Return the (X, Y) coordinate for the center point of the cell that contains the specified text.  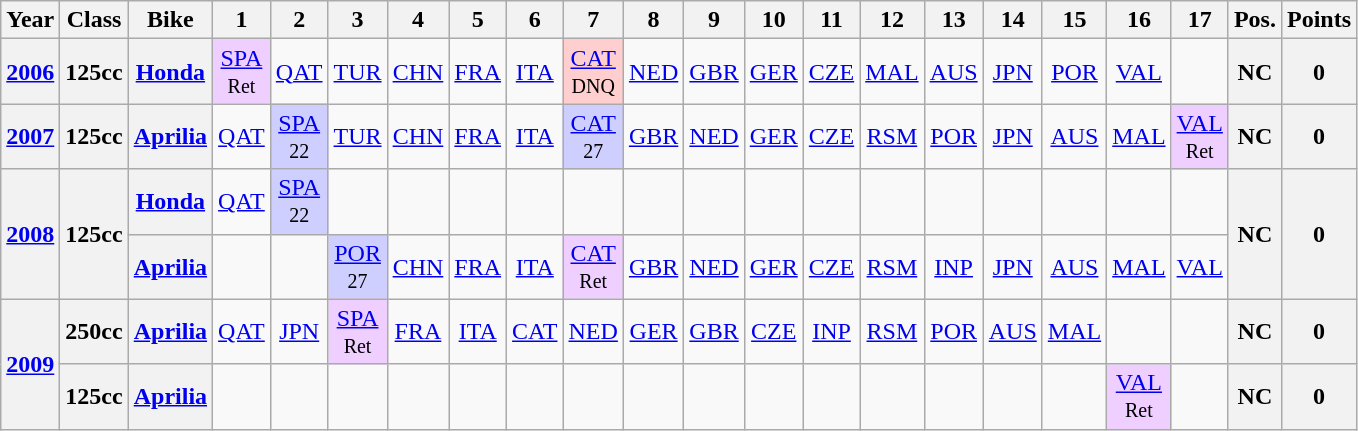
2006 (30, 72)
Pos. (1254, 20)
2009 (30, 364)
11 (831, 20)
7 (593, 20)
12 (892, 20)
2007 (30, 136)
4 (418, 20)
Class (94, 20)
15 (1074, 20)
250cc (94, 332)
2008 (30, 234)
16 (1139, 20)
14 (1012, 20)
CATDNQ (593, 72)
8 (653, 20)
Points (1318, 20)
9 (714, 20)
6 (535, 20)
3 (358, 20)
CAT27 (593, 136)
13 (954, 20)
Bike (170, 20)
POR27 (358, 266)
5 (478, 20)
2 (299, 20)
Year (30, 20)
17 (1200, 20)
1 (242, 20)
10 (774, 20)
CATRet (593, 266)
CAT (535, 332)
